Capture the cell that displays the provided text and extract its (X, Y) central coordinate. 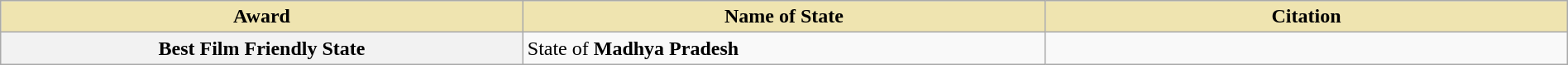
State of Madhya Pradesh (784, 48)
Name of State (784, 17)
Citation (1307, 17)
Best Film Friendly State (262, 48)
Award (262, 17)
